For the text-containing cell, return its midpoint in [x, y] coordinate format. 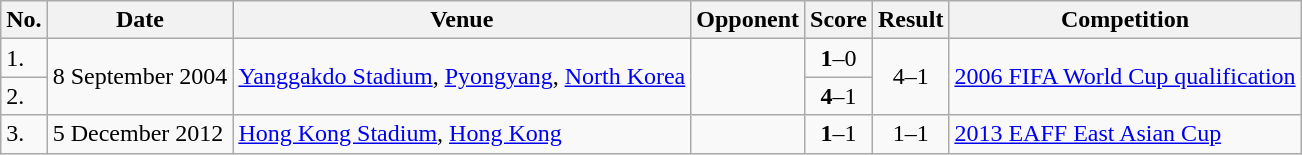
3. [24, 134]
Score [839, 20]
Result [911, 20]
Competition [1125, 20]
2. [24, 96]
Opponent [748, 20]
5 December 2012 [140, 134]
Yanggakdo Stadium, Pyongyang, North Korea [462, 77]
Date [140, 20]
No. [24, 20]
1. [24, 58]
1–0 [839, 58]
8 September 2004 [140, 77]
2006 FIFA World Cup qualification [1125, 77]
2013 EAFF East Asian Cup [1125, 134]
Hong Kong Stadium, Hong Kong [462, 134]
Venue [462, 20]
